Return the (x, y) coordinate for the center point of the cell that contains the specified text.  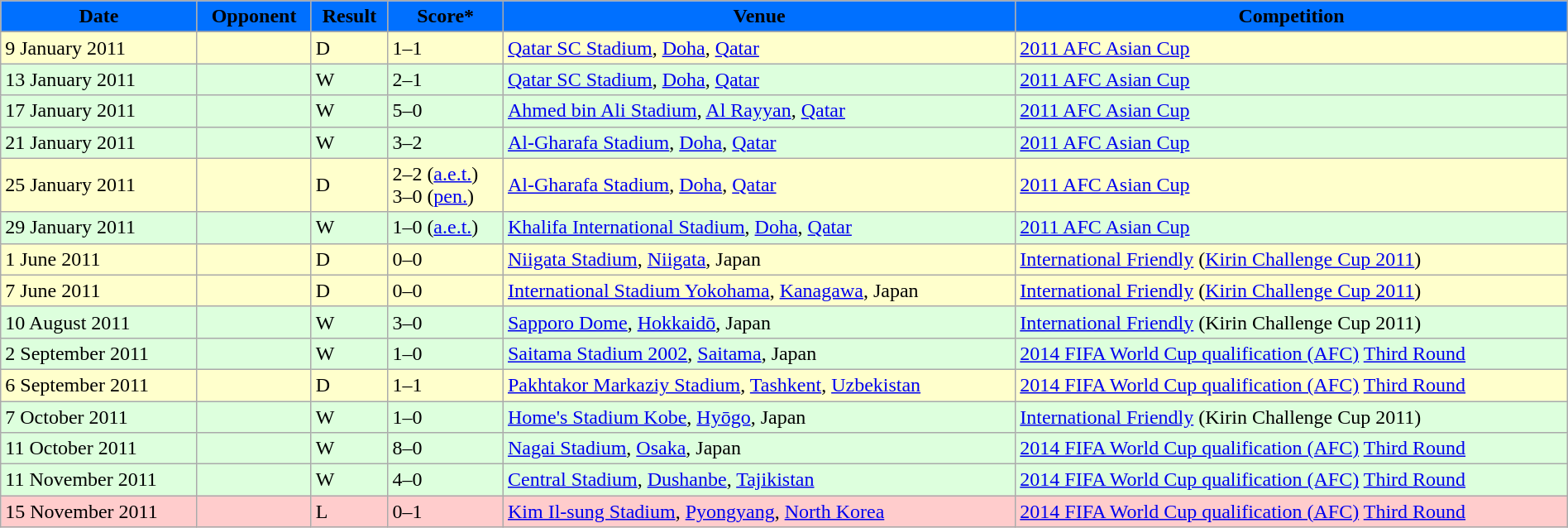
Opponent (254, 17)
11 November 2011 (99, 480)
7 June 2011 (99, 290)
Score* (446, 17)
3–2 (446, 142)
Competition (1292, 17)
7 October 2011 (99, 416)
8–0 (446, 449)
Khalifa International Stadium, Doha, Qatar (759, 228)
Nagai Stadium, Osaka, Japan (759, 449)
Pakhtakor Markaziy Stadium, Tashkent, Uzbekistan (759, 385)
Result (349, 17)
15 November 2011 (99, 511)
Niigata Stadium, Niigata, Japan (759, 259)
17 January 2011 (99, 111)
Date (99, 17)
Saitama Stadium 2002, Saitama, Japan (759, 353)
21 January 2011 (99, 142)
International Stadium Yokohama, Kanagawa, Japan (759, 290)
Kim Il-sung Stadium, Pyongyang, North Korea (759, 511)
2–2 (a.e.t.)3–0 (pen.) (446, 185)
9 January 2011 (99, 48)
10 August 2011 (99, 322)
25 January 2011 (99, 185)
6 September 2011 (99, 385)
1–0 (a.e.t.) (446, 228)
Home's Stadium Kobe, Hyōgo, Japan (759, 416)
11 October 2011 (99, 449)
Central Stadium, Dushanbe, Tajikistan (759, 480)
Venue (759, 17)
4–0 (446, 480)
2 September 2011 (99, 353)
1 June 2011 (99, 259)
29 January 2011 (99, 228)
0–1 (446, 511)
L (349, 511)
13 January 2011 (99, 79)
3–0 (446, 322)
5–0 (446, 111)
2–1 (446, 79)
Sapporo Dome, Hokkaidō, Japan (759, 322)
Ahmed bin Ali Stadium, Al Rayyan, Qatar (759, 111)
